For the text-containing cell, return its midpoint in [x, y] coordinate format. 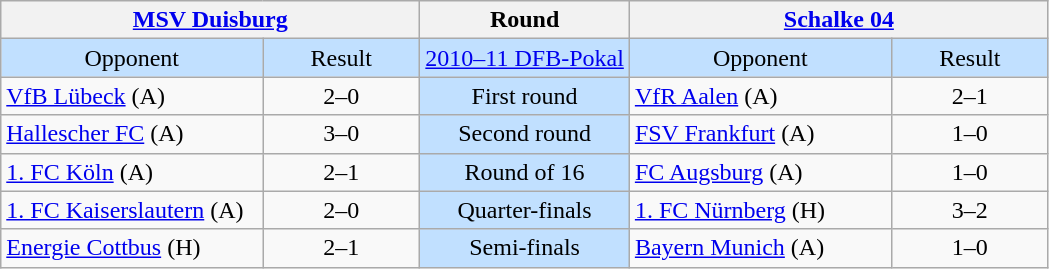
Second round [525, 134]
VfR Aalen (A) [760, 96]
Hallescher FC (A) [132, 134]
Round [525, 20]
MSV Duisburg [210, 20]
First round [525, 96]
FC Augsburg (A) [760, 172]
2010–11 DFB-Pokal [525, 58]
Schalke 04 [838, 20]
Bayern Munich (A) [760, 248]
VfB Lübeck (A) [132, 96]
Energie Cottbus (H) [132, 248]
FSV Frankfurt (A) [760, 134]
3–0 [342, 134]
Quarter-finals [525, 210]
1. FC Köln (A) [132, 172]
Round of 16 [525, 172]
1. FC Kaiserslautern (A) [132, 210]
3–2 [970, 210]
1. FC Nürnberg (H) [760, 210]
Semi-finals [525, 248]
